Identify which cell holds the provided text, then report its (x, y) central coordinate. 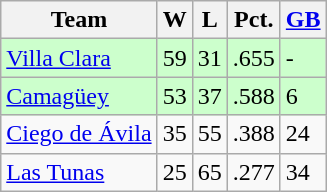
37 (210, 96)
65 (210, 172)
35 (174, 134)
.277 (254, 172)
.388 (254, 134)
Las Tunas (79, 172)
.588 (254, 96)
53 (174, 96)
GB (303, 20)
31 (210, 58)
25 (174, 172)
Team (79, 20)
Ciego de Ávila (79, 134)
Pct. (254, 20)
.655 (254, 58)
W (174, 20)
Villa Clara (79, 58)
L (210, 20)
24 (303, 134)
59 (174, 58)
6 (303, 96)
Camagüey (79, 96)
- (303, 58)
55 (210, 134)
34 (303, 172)
